Capture the cell that displays the provided text and extract its [x, y] central coordinate. 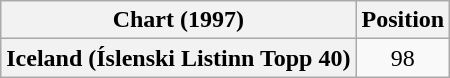
Chart (1997) [178, 20]
Position [403, 20]
98 [403, 58]
Iceland (Íslenski Listinn Topp 40) [178, 58]
